Pinpoint the cell where the given text exists, returning its [X, Y] midpoint coordinate. 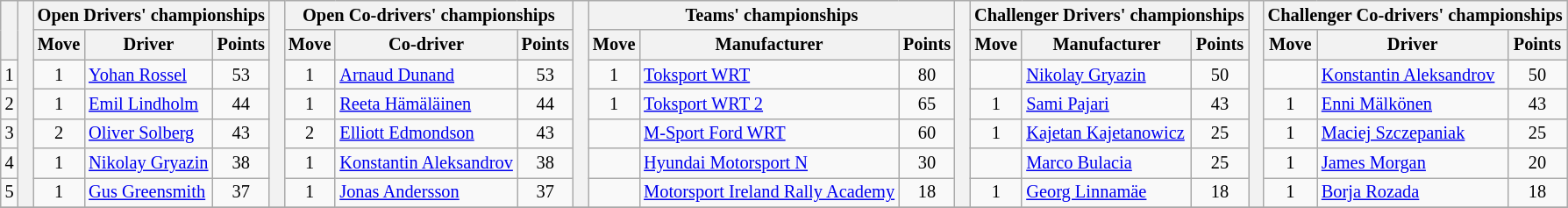
Open Co-drivers' championships [429, 15]
Hyundai Motorsport N [769, 163]
Emil Lindholm [148, 104]
20 [1536, 163]
4 [10, 163]
Motorsport Ireland Rally Academy [769, 192]
3 [10, 133]
Challenger Co-drivers' championships [1415, 15]
Teams' championships [772, 15]
Toksport WRT 2 [769, 104]
Arnaud Dunand [426, 75]
Gus Greensmith [148, 192]
Open Drivers' championships [151, 15]
5 [10, 192]
Georg Linnamäe [1107, 192]
Yohan Rossel [148, 75]
Jonas Andersson [426, 192]
60 [927, 133]
James Morgan [1412, 163]
65 [927, 104]
Sami Pajari [1107, 104]
Marco Bulacia [1107, 163]
Kajetan Kajetanowicz [1107, 133]
80 [927, 75]
Toksport WRT [769, 75]
Oliver Solberg [148, 133]
Challenger Drivers' championships [1108, 15]
Enni Mälkönen [1412, 104]
M-Sport Ford WRT [769, 133]
Elliott Edmondson [426, 133]
30 [927, 163]
Maciej Szczepaniak [1412, 133]
Reeta Hämäläinen [426, 104]
Borja Rozada [1412, 192]
Co-driver [426, 45]
